For the text-containing cell, return its midpoint in (X, Y) coordinate format. 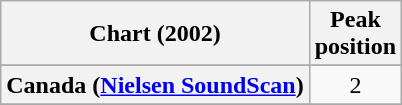
Canada (Nielsen SoundScan) (155, 85)
Chart (2002) (155, 34)
2 (355, 85)
Peakposition (355, 34)
